Determine the (X, Y) coordinate at the center of the cell enclosing the given text.  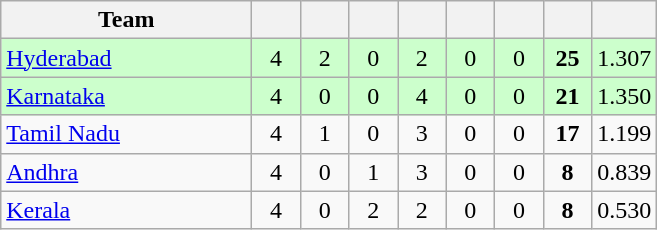
Hyderabad (126, 58)
Karnataka (126, 96)
Andhra (126, 172)
0.530 (624, 210)
1.350 (624, 96)
1.199 (624, 134)
1.307 (624, 58)
25 (568, 58)
Team (126, 20)
0.839 (624, 172)
Kerala (126, 210)
Tamil Nadu (126, 134)
21 (568, 96)
17 (568, 134)
